Return (x, y) of the center of cell containing provided text 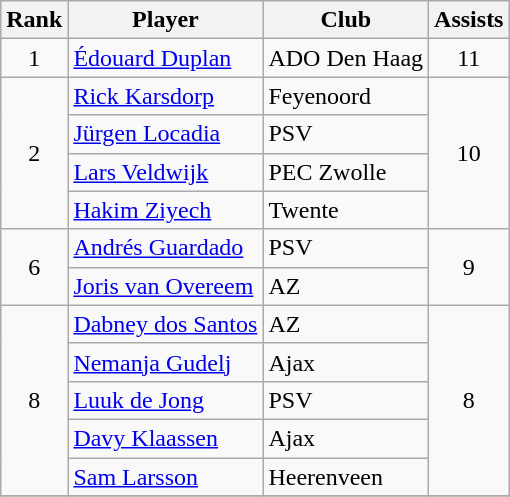
Dabney dos Santos (166, 324)
Sam Larsson (166, 477)
Jürgen Locadia (166, 134)
Joris van Overeem (166, 286)
Andrés Guardado (166, 248)
Luuk de Jong (166, 400)
Davy Klaassen (166, 438)
1 (34, 58)
Hakim Ziyech (166, 210)
Nemanja Gudelj (166, 362)
Édouard Duplan (166, 58)
Feyenoord (346, 96)
Rank (34, 20)
Player (166, 20)
6 (34, 267)
Heerenveen (346, 477)
Assists (469, 20)
Rick Karsdorp (166, 96)
Club (346, 20)
10 (469, 153)
9 (469, 267)
Twente (346, 210)
2 (34, 153)
11 (469, 58)
ADO Den Haag (346, 58)
Lars Veldwijk (166, 172)
PEC Zwolle (346, 172)
